Pinpoint the cell where the given text exists, returning its (X, Y) midpoint coordinate. 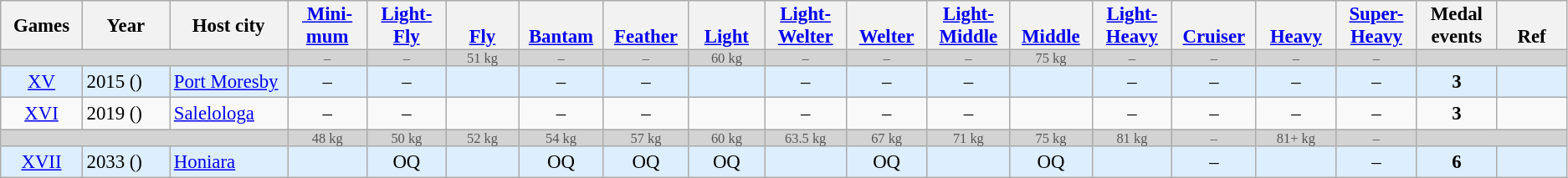
Light-Heavy (1131, 25)
71 kg (969, 138)
Salelologa (228, 114)
XV (42, 83)
2015 () (126, 83)
54 kg (561, 138)
2019 () (126, 114)
Mini-mum (328, 25)
48 kg (328, 138)
81 kg (1131, 138)
Feather (646, 25)
Honiara (228, 162)
Bantam (561, 25)
Games (42, 25)
52 kg (482, 138)
Super-Heavy (1377, 25)
Light-Welter (805, 25)
Heavy (1295, 25)
67 kg (887, 138)
Year (126, 25)
XVI (42, 114)
81+ kg (1295, 138)
Light-Middle (969, 25)
Port Moresby (228, 83)
51 kg (482, 58)
Welter (887, 25)
Light (727, 25)
Middle (1051, 25)
2033 () (126, 162)
XVII (42, 162)
57 kg (646, 138)
6 (1456, 162)
50 kg (407, 138)
Medalevents (1456, 25)
Light-Fly (407, 25)
Cruiser (1215, 25)
63.5 kg (805, 138)
Host city (228, 25)
Ref (1532, 25)
Fly (482, 25)
